Return (X, Y) of the center of cell containing provided text 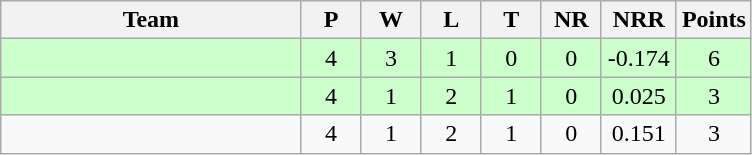
Points (714, 20)
L (451, 20)
T (511, 20)
0.025 (638, 96)
P (331, 20)
-0.174 (638, 58)
NR (571, 20)
6 (714, 58)
Team (151, 20)
NRR (638, 20)
W (391, 20)
0.151 (638, 134)
